Return [X, Y] of the center of cell containing provided text 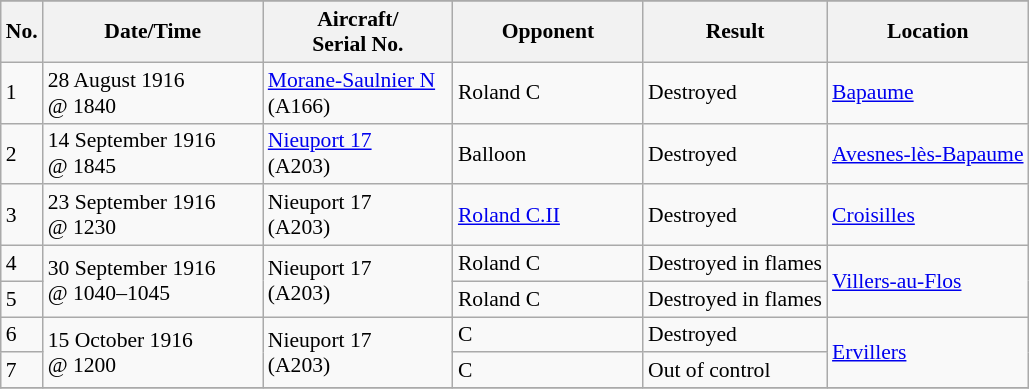
2 [22, 154]
28 August 1916@ 1840 [153, 92]
14 September 1916@ 1845 [153, 154]
3 [22, 216]
Villers-au-Flos [928, 282]
7 [22, 371]
Morane-Saulnier N(A166) [358, 92]
15 October 1916@ 1200 [153, 352]
Out of control [735, 371]
Location [928, 32]
Result [735, 32]
Aircraft/Serial No. [358, 32]
30 September 1916@ 1040–1045 [153, 282]
Bapaume [928, 92]
Date/Time [153, 32]
Opponent [548, 32]
6 [22, 335]
No. [22, 32]
Roland C.II [548, 216]
4 [22, 264]
23 September 1916@ 1230 [153, 216]
Croisilles [928, 216]
Ervillers [928, 352]
1 [22, 92]
5 [22, 299]
Balloon [548, 154]
Avesnes-lès-Bapaume [928, 154]
